Search for the cell housing the specified text and yield its [X, Y] center coordinate. 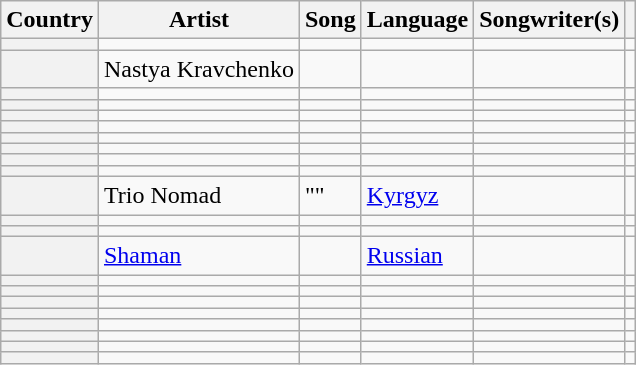
Songwriter(s) [550, 20]
Song [330, 20]
Trio Nomad [198, 195]
Shaman [198, 256]
Artist [198, 20]
Russian [417, 256]
Language [417, 20]
Nastya Kravchenko [198, 69]
"" [330, 195]
Country [50, 20]
Kyrgyz [417, 195]
